Search for the cell housing the specified text and yield its [x, y] center coordinate. 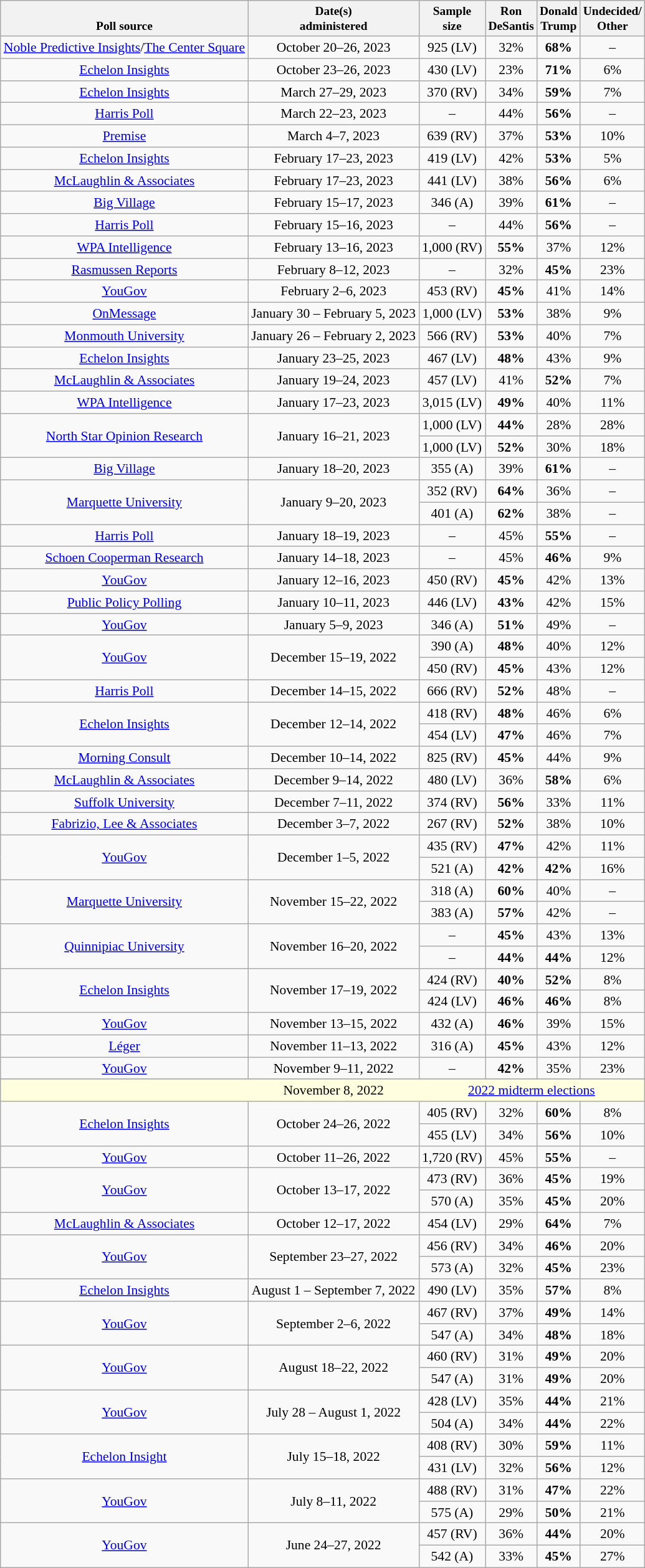
March 22–23, 2023 [333, 114]
November 15–22, 2022 [333, 902]
August 18–22, 2022 [333, 1368]
Monmouth University [125, 336]
October 12–17, 2022 [333, 1224]
November 13–15, 2022 [333, 1024]
Echelon Insight [125, 1456]
666 (RV) [452, 691]
370 (RV) [452, 92]
December 14–15, 2022 [333, 691]
418 (RV) [452, 713]
January 18–20, 2023 [333, 469]
Undecided/Other [612, 19]
RonDeSantis [511, 19]
January 5–9, 2023 [333, 625]
455 (LV) [452, 1135]
October 24–26, 2022 [333, 1124]
August 1 – September 7, 2022 [333, 1290]
435 (RV) [452, 847]
27% [612, 1557]
Poll source [125, 19]
November 9–11, 2022 [333, 1068]
408 (RV) [452, 1446]
316 (A) [452, 1047]
925 (LV) [452, 47]
419 (LV) [452, 158]
January 30 – February 5, 2023 [333, 314]
51% [511, 625]
Schoen Cooperman Research [125, 558]
July 8–11, 2022 [333, 1501]
16% [612, 868]
Léger [125, 1047]
467 (RV) [452, 1313]
566 (RV) [452, 336]
January 16–21, 2023 [333, 436]
December 3–7, 2022 [333, 824]
October 20–26, 2023 [333, 47]
January 17–23, 2023 [333, 402]
430 (LV) [452, 70]
Fabrizio, Lee & Associates [125, 824]
January 18–19, 2023 [333, 536]
504 (A) [452, 1423]
2022 midterm elections [532, 1091]
575 (A) [452, 1513]
453 (RV) [452, 292]
490 (LV) [452, 1290]
October 11–26, 2022 [333, 1157]
456 (RV) [452, 1246]
February 15–16, 2023 [333, 225]
446 (LV) [452, 602]
February 13–16, 2023 [333, 247]
521 (A) [452, 868]
DonaldTrump [558, 19]
467 (LV) [452, 358]
December 10–14, 2022 [333, 758]
Quinnipiac University [125, 946]
318 (A) [452, 891]
480 (LV) [452, 780]
1,000 (RV) [452, 247]
December 1–5, 2022 [333, 857]
Samplesize [452, 19]
50% [558, 1513]
Rasmussen Reports [125, 270]
June 24–27, 2022 [333, 1545]
19% [612, 1179]
November 17–19, 2022 [333, 991]
473 (RV) [452, 1179]
December 9–14, 2022 [333, 780]
January 23–25, 2023 [333, 358]
457 (RV) [452, 1534]
355 (A) [452, 469]
1,720 (RV) [452, 1157]
December 15–19, 2022 [333, 658]
424 (RV) [452, 980]
OnMessage [125, 314]
401 (A) [452, 513]
Premise [125, 136]
Morning Consult [125, 758]
November 16–20, 2022 [333, 946]
460 (RV) [452, 1357]
639 (RV) [452, 136]
390 (A) [452, 647]
428 (LV) [452, 1402]
January 26 – February 2, 2023 [333, 336]
December 7–11, 2022 [333, 802]
573 (A) [452, 1268]
5% [612, 158]
405 (RV) [452, 1113]
October 23–26, 2023 [333, 70]
North Star Opinion Research [125, 436]
January 14–18, 2023 [333, 558]
Suffolk University [125, 802]
February 2–6, 2023 [333, 292]
352 (RV) [452, 492]
542 (A) [452, 1557]
November 8, 2022 [333, 1091]
424 (LV) [452, 1002]
January 9–20, 2023 [333, 502]
July 15–18, 2022 [333, 1456]
Public Policy Polling [125, 602]
267 (RV) [452, 824]
457 (LV) [452, 381]
September 23–27, 2022 [333, 1257]
62% [511, 513]
58% [558, 780]
383 (A) [452, 913]
431 (LV) [452, 1468]
January 19–24, 2023 [333, 381]
441 (LV) [452, 181]
432 (A) [452, 1024]
825 (RV) [452, 758]
March 27–29, 2023 [333, 92]
488 (RV) [452, 1490]
November 11–13, 2022 [333, 1047]
October 13–17, 2022 [333, 1190]
Date(s)administered [333, 19]
January 10–11, 2023 [333, 602]
September 2–6, 2022 [333, 1323]
January 12–16, 2023 [333, 580]
374 (RV) [452, 802]
July 28 – August 1, 2022 [333, 1413]
February 15–17, 2023 [333, 203]
Noble Predictive Insights/The Center Square [125, 47]
71% [558, 70]
68% [558, 47]
December 12–14, 2022 [333, 724]
3,015 (LV) [452, 402]
570 (A) [452, 1202]
March 4–7, 2023 [333, 136]
February 8–12, 2023 [333, 270]
